Determine the [x, y] coordinate at the center of the cell enclosing the given text.  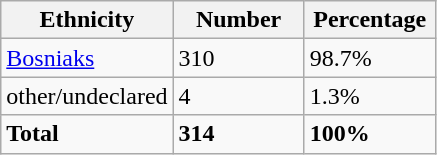
1.3% [370, 96]
Bosniaks [87, 58]
Total [87, 134]
Percentage [370, 20]
4 [238, 96]
100% [370, 134]
310 [238, 58]
Ethnicity [87, 20]
98.7% [370, 58]
314 [238, 134]
other/undeclared [87, 96]
Number [238, 20]
